Pinpoint the cell where the given text exists, returning its [x, y] midpoint coordinate. 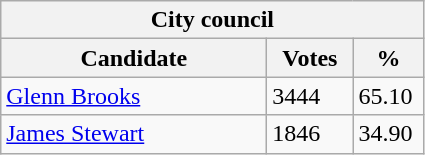
65.10 [388, 96]
James Stewart [134, 134]
3444 [310, 96]
Glenn Brooks [134, 96]
1846 [310, 134]
City council [212, 20]
Candidate [134, 58]
Votes [310, 58]
% [388, 58]
34.90 [388, 134]
